Locate the cell with the specified text and output its [X, Y] center coordinate. 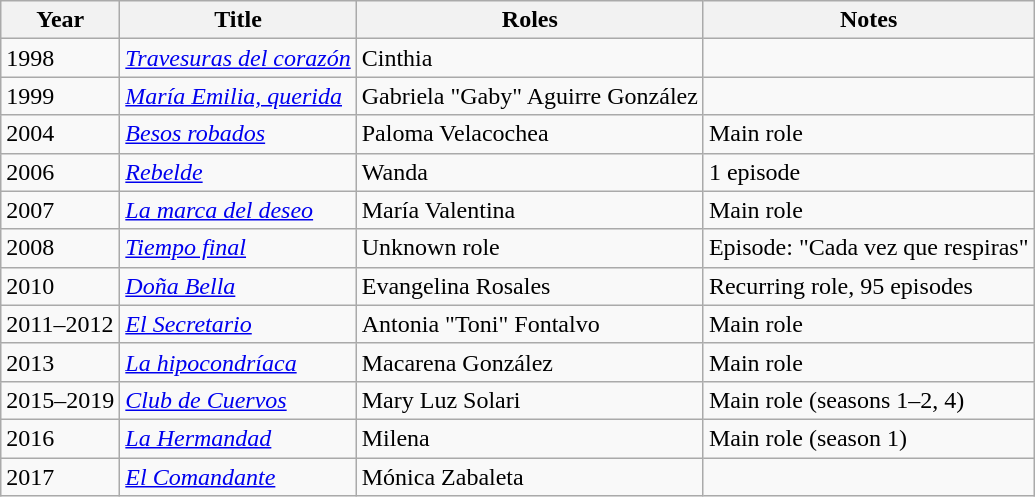
2015–2019 [60, 400]
Main role (seasons 1–2, 4) [868, 400]
Year [60, 20]
Recurring role, 95 episodes [868, 286]
Tiempo final [238, 248]
Doña Bella [238, 286]
2013 [60, 362]
Title [238, 20]
Wanda [530, 172]
2006 [60, 172]
Main role (season 1) [868, 438]
2007 [60, 210]
Milena [530, 438]
Mónica Zabaleta [530, 477]
1998 [60, 58]
Club de Cuervos [238, 400]
La marca del deseo [238, 210]
Antonia "Toni" Fontalvo [530, 324]
El Secretario [238, 324]
Episode: "Cada vez que respiras" [868, 248]
El Comandante [238, 477]
Notes [868, 20]
Unknown role [530, 248]
Gabriela "Gaby" Aguirre González [530, 96]
Roles [530, 20]
Besos robados [238, 134]
Rebelde [238, 172]
Cinthia [530, 58]
María Valentina [530, 210]
Evangelina Rosales [530, 286]
2016 [60, 438]
Travesuras del corazón [238, 58]
1999 [60, 96]
2011–2012 [60, 324]
María Emilia, querida [238, 96]
2010 [60, 286]
Mary Luz Solari [530, 400]
La hipocondríaca [238, 362]
1 episode [868, 172]
2017 [60, 477]
2004 [60, 134]
Paloma Velacochea [530, 134]
La Hermandad [238, 438]
2008 [60, 248]
Macarena González [530, 362]
